Detect which cell encompasses the target text, then output its [x, y] center coordinate. 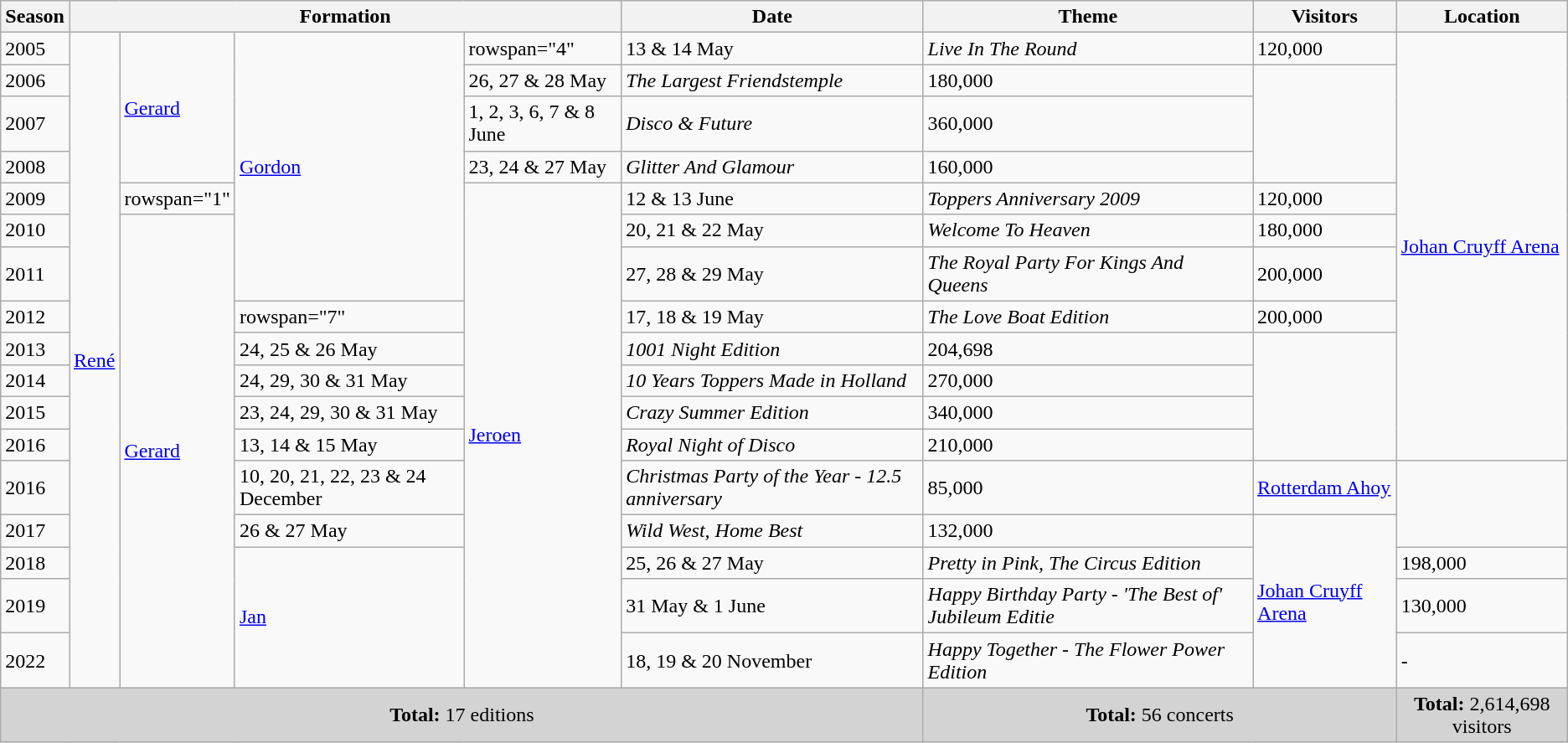
204,698 [1087, 348]
360,000 [1087, 124]
- [1482, 660]
René [94, 360]
Welcome To Heaven [1087, 230]
23, 24, 29, 30 & 31 May [348, 412]
Theme [1087, 17]
17, 18 & 19 May [772, 317]
Rotterdam Ahoy [1325, 488]
The Royal Party For Kings And Queens [1087, 273]
Wild West, Home Best [772, 531]
2005 [35, 49]
85,000 [1087, 488]
13, 14 & 15 May [348, 445]
26, 27 & 28 May [543, 80]
130,000 [1482, 606]
Live In The Round [1087, 49]
Jeroen [543, 436]
2011 [35, 273]
31 May & 1 June [772, 606]
Visitors [1325, 17]
Total: 56 concerts [1159, 715]
26 & 27 May [348, 531]
Total: 17 editions [462, 715]
rowspan="1" [178, 199]
Formation [345, 17]
Location [1482, 17]
2019 [35, 606]
The Largest Friendstemple [772, 80]
Toppers Anniversary 2009 [1087, 199]
Gordon [348, 167]
20, 21 & 22 May [772, 230]
Season [35, 17]
2022 [35, 660]
rowspan="7" [348, 317]
Date [772, 17]
2017 [35, 531]
Jan [348, 617]
24, 29, 30 & 31 May [348, 380]
Pretty in Pink, The Circus Edition [1087, 563]
2008 [35, 167]
2018 [35, 563]
25, 26 & 27 May [772, 563]
132,000 [1087, 531]
23, 24 & 27 May [543, 167]
The Love Boat Edition [1087, 317]
2010 [35, 230]
10 Years Toppers Made in Holland [772, 380]
198,000 [1482, 563]
Happy Together - The Flower Power Edition [1087, 660]
2013 [35, 348]
13 & 14 May [772, 49]
2012 [35, 317]
18, 19 & 20 November [772, 660]
27, 28 & 29 May [772, 273]
2015 [35, 412]
Crazy Summer Edition [772, 412]
10, 20, 21, 22, 23 & 24 December [348, 488]
Happy Birthday Party - 'The Best of' Jubileum Editie [1087, 606]
270,000 [1087, 380]
Royal Night of Disco [772, 445]
Disco & Future [772, 124]
160,000 [1087, 167]
12 & 13 June [772, 199]
340,000 [1087, 412]
Glitter And Glamour [772, 167]
Christmas Party of the Year - 12.5 anniversary [772, 488]
210,000 [1087, 445]
Total: 2,614,698 visitors [1482, 715]
rowspan="4" [543, 49]
1001 Night Edition [772, 348]
2007 [35, 124]
24, 25 & 26 May [348, 348]
1, 2, 3, 6, 7 & 8 June [543, 124]
2006 [35, 80]
2009 [35, 199]
2014 [35, 380]
